Find where the given text appears and provide that cell's center as [X, Y] coordinate. 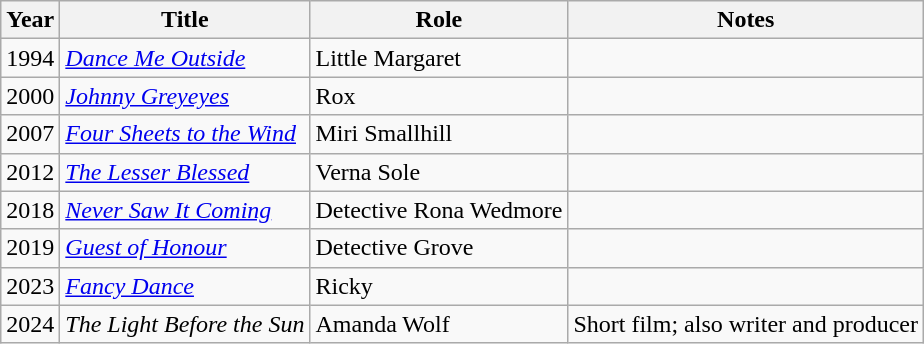
Title [185, 20]
2019 [30, 248]
Guest of Honour [185, 248]
2000 [30, 96]
Miri Smallhill [439, 134]
Short film; also writer and producer [746, 324]
Four Sheets to the Wind [185, 134]
2007 [30, 134]
2023 [30, 286]
Detective Rona Wedmore [439, 210]
Dance Me Outside [185, 58]
Ricky [439, 286]
The Lesser Blessed [185, 172]
2024 [30, 324]
Year [30, 20]
Johnny Greyeyes [185, 96]
1994 [30, 58]
Fancy Dance [185, 286]
Rox [439, 96]
Little Margaret [439, 58]
The Light Before the Sun [185, 324]
Role [439, 20]
2012 [30, 172]
Amanda Wolf [439, 324]
Never Saw It Coming [185, 210]
Notes [746, 20]
2018 [30, 210]
Detective Grove [439, 248]
Verna Sole [439, 172]
